Scan for the cell matching the given text and deliver its (x, y) coordinate at center. 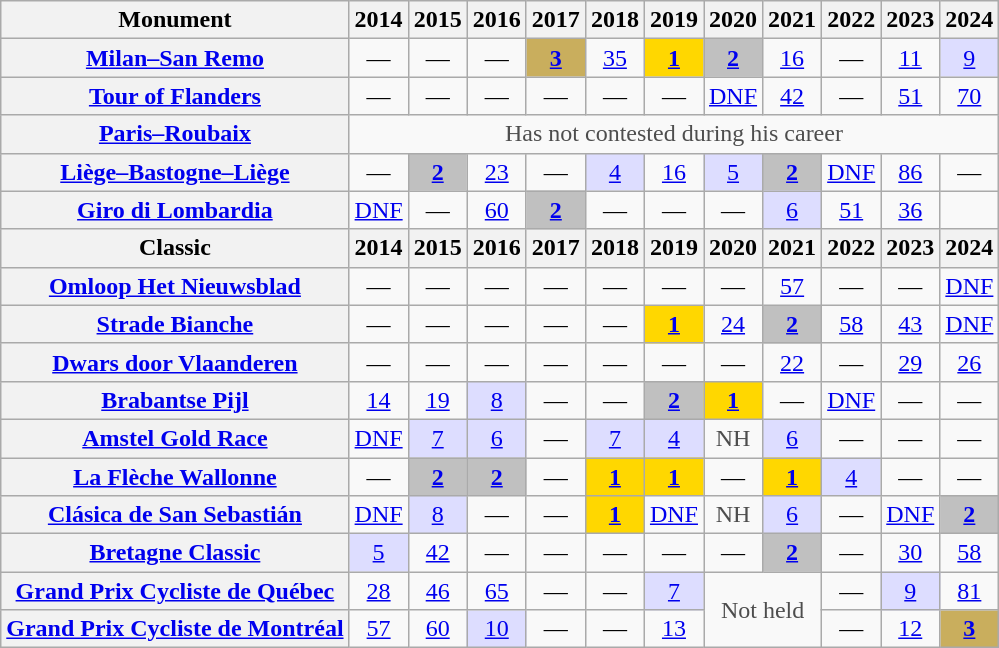
23 (496, 172)
Grand Prix Cycliste de Québec (175, 591)
Amstel Gold Race (175, 438)
30 (910, 553)
35 (614, 58)
36 (910, 210)
Classic (175, 248)
Liège–Bastogne–Liège (175, 172)
13 (674, 629)
26 (970, 362)
12 (910, 629)
Paris–Roubaix (175, 134)
46 (438, 591)
43 (910, 324)
Omloop Het Nieuwsblad (175, 286)
24 (734, 324)
14 (378, 400)
11 (910, 58)
Milan–San Remo (175, 58)
86 (910, 172)
19 (438, 400)
29 (910, 362)
Giro di Lombardia (175, 210)
Has not contested during his career (674, 134)
Clásica de San Sebastián (175, 515)
Monument (175, 20)
Grand Prix Cycliste de Montréal (175, 629)
10 (496, 629)
70 (970, 96)
28 (378, 591)
65 (496, 591)
Strade Bianche (175, 324)
Tour of Flanders (175, 96)
Bretagne Classic (175, 553)
La Flèche Wallonne (175, 477)
Brabantse Pijl (175, 400)
81 (970, 591)
22 (792, 362)
Not held (763, 610)
Dwars door Vlaanderen (175, 362)
